Search for the cell housing the specified text and yield its [x, y] center coordinate. 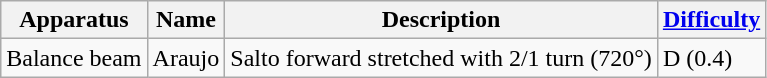
D (0.4) [711, 58]
Name [186, 20]
Araujo [186, 58]
Description [442, 20]
Salto forward stretched with 2/1 turn (720°) [442, 58]
Difficulty [711, 20]
Apparatus [74, 20]
Balance beam [74, 58]
